Scan for the cell matching the given text and deliver its [x, y] coordinate at center. 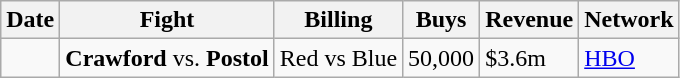
Revenue [530, 20]
Buys [442, 20]
Crawford vs. Postol [167, 58]
Red vs Blue [338, 58]
$3.6m [530, 58]
Billing [338, 20]
Date [30, 20]
Fight [167, 20]
HBO [629, 58]
Network [629, 20]
50,000 [442, 58]
